Return the [x, y] coordinate for the center point of the cell that contains the specified text.  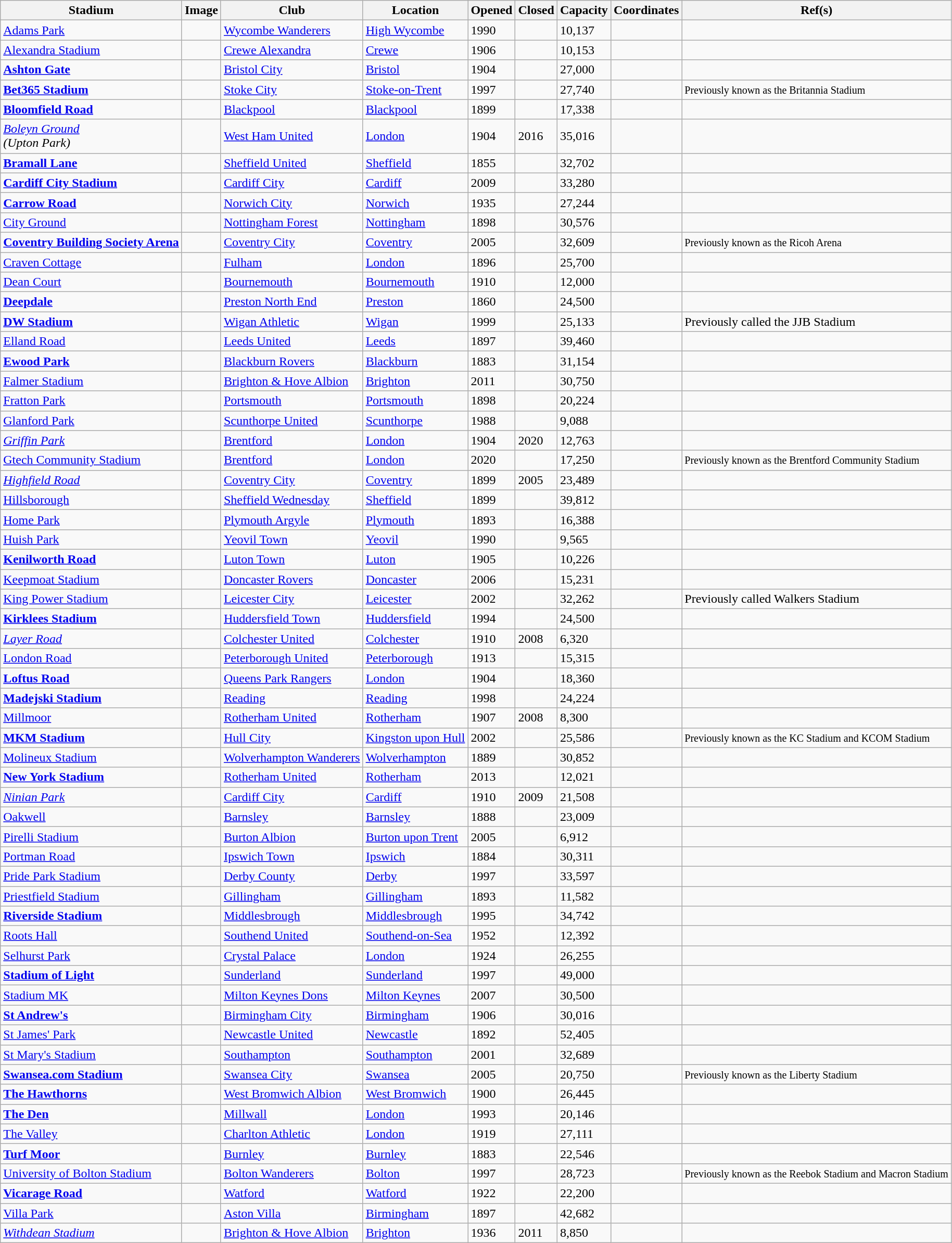
Swansea.com Stadium [92, 1074]
31,154 [584, 361]
Colchester [415, 639]
1860 [491, 302]
1892 [491, 1035]
King Power Stadium [92, 599]
30,500 [584, 995]
Scunthorpe United [291, 421]
Plymouth [415, 519]
Newcastle [415, 1035]
Southend United [291, 936]
West Bromwich [415, 1094]
Nottingham Forest [291, 222]
1888 [491, 817]
2007 [491, 995]
New York Stadium [92, 777]
1922 [491, 1193]
20,750 [584, 1074]
Birmingham City [291, 1015]
23,009 [584, 817]
26,445 [584, 1094]
1884 [491, 856]
1935 [491, 202]
17,338 [584, 109]
Swansea [415, 1074]
Leeds [415, 341]
Wycombe Wanderers [291, 30]
Ref(s) [816, 10]
2006 [491, 579]
Bolton [415, 1173]
Kingston upon Hull [415, 738]
Previously known as the Liberty Stadium [816, 1074]
34,742 [584, 916]
26,255 [584, 956]
2016 [536, 136]
Luton Town [291, 559]
49,000 [584, 975]
Crystal Palace [291, 956]
20,224 [584, 401]
The Hawthorns [92, 1094]
30,576 [584, 222]
Wigan [415, 322]
Hull City [291, 738]
Riverside Stadium [92, 916]
Crewe [415, 50]
Sheffield United [291, 163]
11,582 [584, 896]
St James' Park [92, 1035]
15,315 [584, 658]
1919 [491, 1134]
1952 [491, 936]
32,262 [584, 599]
Madejski Stadium [92, 698]
Previously known as the Reebok Stadium and Macron Stadium [816, 1173]
MKM Stadium [92, 738]
39,460 [584, 341]
Norwich [415, 202]
Bet365 Stadium [92, 90]
Villa Park [92, 1213]
18,360 [584, 678]
6,320 [584, 639]
28,723 [584, 1173]
Preston [415, 302]
Bristol City [291, 70]
Yeovil [415, 539]
Stadium [92, 10]
St Mary's Stadium [92, 1055]
39,812 [584, 500]
12,392 [584, 936]
32,609 [584, 242]
Ipswich [415, 856]
The Valley [92, 1134]
Pride Park Stadium [92, 876]
Burton Albion [291, 836]
27,000 [584, 70]
2001 [491, 1055]
Ewood Park [92, 361]
Highfield Road [92, 480]
Closed [536, 10]
West Ham United [291, 136]
1994 [491, 619]
Colchester United [291, 639]
City Ground [92, 222]
Hillsborough [92, 500]
Leicester [415, 599]
17,250 [584, 460]
Millmoor [92, 718]
Bolton Wanderers [291, 1173]
Ninian Park [92, 797]
Norwich City [291, 202]
Home Park [92, 519]
10,226 [584, 559]
1900 [491, 1094]
Bloomfield Road [92, 109]
Bristol [415, 70]
27,244 [584, 202]
32,689 [584, 1055]
Milton Keynes Dons [291, 995]
St Andrew's [92, 1015]
30,016 [584, 1015]
Plymouth Argyle [291, 519]
Wolverhampton Wanderers [291, 757]
Dean Court [92, 282]
Southend-on-Sea [415, 936]
21,508 [584, 797]
Previously known as the Ricoh Arena [816, 242]
Luton [415, 559]
24,224 [584, 698]
27,740 [584, 90]
Loftus Road [92, 678]
15,231 [584, 579]
30,852 [584, 757]
1936 [491, 1233]
London Road [92, 658]
Withdean Stadium [92, 1233]
10,137 [584, 30]
Falmer Stadium [92, 381]
Capacity [584, 10]
Burton upon Trent [415, 836]
Previously called the JJB Stadium [816, 322]
University of Bolton Stadium [92, 1173]
Derby [415, 876]
Stadium of Light [92, 975]
The Den [92, 1114]
Scunthorpe [415, 421]
Stadium MK [92, 995]
42,682 [584, 1213]
Adams Park [92, 30]
20,146 [584, 1114]
33,280 [584, 183]
Molineux Stadium [92, 757]
10,153 [584, 50]
Bramall Lane [92, 163]
Aston Villa [291, 1213]
Priestfield Stadium [92, 896]
Stoke-on-Trent [415, 90]
Roots Hall [92, 936]
Coventry Building Society Arena [92, 242]
Kirklees Stadium [92, 619]
Pirelli Stadium [92, 836]
Ashton Gate [92, 70]
Doncaster [415, 579]
Previously known as the Britannia Stadium [816, 90]
Peterborough [415, 658]
Ipswich Town [291, 856]
Blackburn Rovers [291, 361]
30,750 [584, 381]
2013 [491, 777]
Opened [491, 10]
12,000 [584, 282]
Leicester City [291, 599]
Gtech Community Stadium [92, 460]
Yeovil Town [291, 539]
Newcastle United [291, 1035]
Turf Moor [92, 1153]
35,016 [584, 136]
9,088 [584, 421]
12,763 [584, 440]
1988 [491, 421]
Image [201, 10]
Alexandra Stadium [92, 50]
Huish Park [92, 539]
Milton Keynes [415, 995]
Vicarage Road [92, 1193]
Crewe Alexandra [291, 50]
23,489 [584, 480]
Wigan Athletic [291, 322]
Swansea City [291, 1074]
Doncaster Rovers [291, 579]
22,200 [584, 1193]
52,405 [584, 1035]
33,597 [584, 876]
1924 [491, 956]
Carrow Road [92, 202]
DW Stadium [92, 322]
Previously known as the Brentford Community Stadium [816, 460]
Preston North End [291, 302]
1905 [491, 559]
1998 [491, 698]
Charlton Athletic [291, 1134]
High Wycombe [415, 30]
Fratton Park [92, 401]
Craven Cottage [92, 262]
Griffin Park [92, 440]
Oakwell [92, 817]
27,111 [584, 1134]
Location [415, 10]
Boleyn Ground(Upton Park) [92, 136]
22,546 [584, 1153]
Queens Park Rangers [291, 678]
Sheffield Wednesday [291, 500]
8,300 [584, 718]
Cardiff City Stadium [92, 183]
Fulham [291, 262]
Elland Road [92, 341]
Peterborough United [291, 658]
Previously called Walkers Stadium [816, 599]
1993 [491, 1114]
Portman Road [92, 856]
Wolverhampton [415, 757]
1995 [491, 916]
Blackburn [415, 361]
1855 [491, 163]
25,133 [584, 322]
Nottingham [415, 222]
Keepmoat Stadium [92, 579]
25,586 [584, 738]
Selhurst Park [92, 956]
1913 [491, 658]
25,700 [584, 262]
Huddersfield Town [291, 619]
8,850 [584, 1233]
Derby County [291, 876]
Coordinates [646, 10]
Club [291, 10]
Glanford Park [92, 421]
30,311 [584, 856]
6,912 [584, 836]
Millwall [291, 1114]
9,565 [584, 539]
Huddersfield [415, 619]
1907 [491, 718]
16,388 [584, 519]
1896 [491, 262]
32,702 [584, 163]
Stoke City [291, 90]
Deepdale [92, 302]
Previously known as the KC Stadium and KCOM Stadium [816, 738]
1889 [491, 757]
12,021 [584, 777]
1999 [491, 322]
Leeds United [291, 341]
Layer Road [92, 639]
Kenilworth Road [92, 559]
West Bromwich Albion [291, 1094]
